Extract the (x, y) coordinate from the center of the cell holding the provided text.  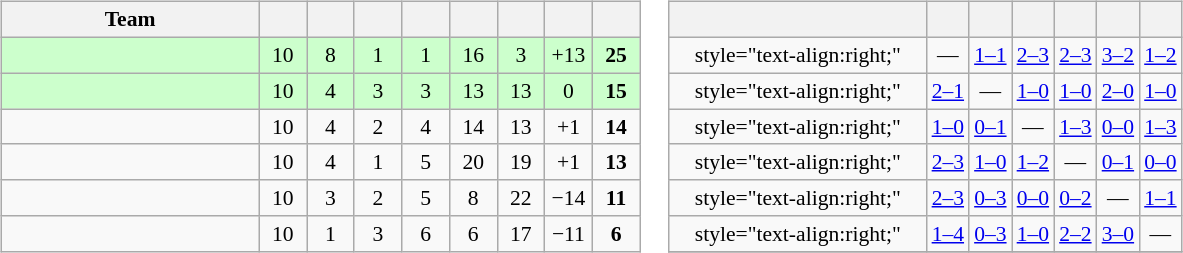
2–2 (1076, 234)
11 (616, 198)
22 (521, 198)
19 (521, 162)
+13 (569, 55)
0–2 (1076, 198)
0 (569, 91)
25 (616, 55)
20 (473, 162)
2–0 (1118, 91)
1–4 (948, 234)
17 (521, 234)
3–2 (1118, 55)
15 (616, 91)
2–1 (948, 91)
16 (473, 55)
−14 (569, 198)
3–0 (1118, 234)
−11 (569, 234)
Team (130, 20)
